Capture the cell that displays the provided text and extract its (X, Y) central coordinate. 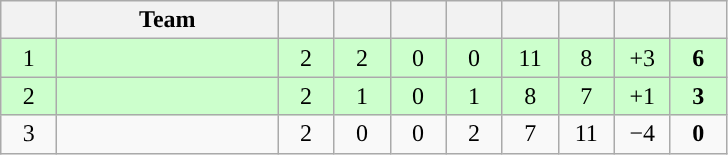
+1 (642, 96)
Team (168, 20)
6 (698, 58)
−4 (642, 134)
+3 (642, 58)
